Find where the given text appears and provide that cell's center as [x, y] coordinate. 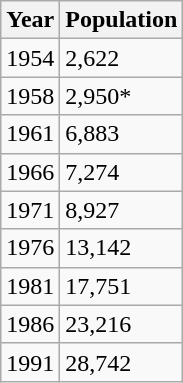
7,274 [122, 172]
6,883 [122, 134]
1986 [30, 324]
23,216 [122, 324]
8,927 [122, 210]
1991 [30, 362]
1981 [30, 286]
1961 [30, 134]
2,950* [122, 96]
Year [30, 20]
1971 [30, 210]
Population [122, 20]
2,622 [122, 58]
1954 [30, 58]
13,142 [122, 248]
1966 [30, 172]
1958 [30, 96]
17,751 [122, 286]
1976 [30, 248]
28,742 [122, 362]
